Locate the cell with the specified text and output its [x, y] center coordinate. 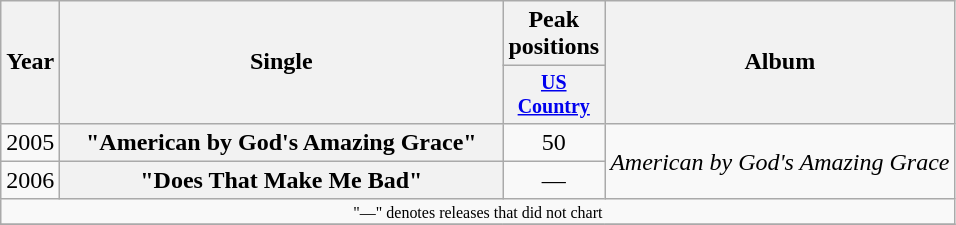
Year [30, 62]
"American by God's Amazing Grace" [282, 142]
Album [780, 62]
2006 [30, 180]
Single [282, 62]
2005 [30, 142]
— [554, 180]
"—" denotes releases that did not chart [478, 211]
Peak positions [554, 34]
"Does That Make Me Bad" [282, 180]
US Country [554, 94]
50 [554, 142]
American by God's Amazing Grace [780, 161]
